Return the (x, y) coordinate for the center point of the cell that contains the specified text.  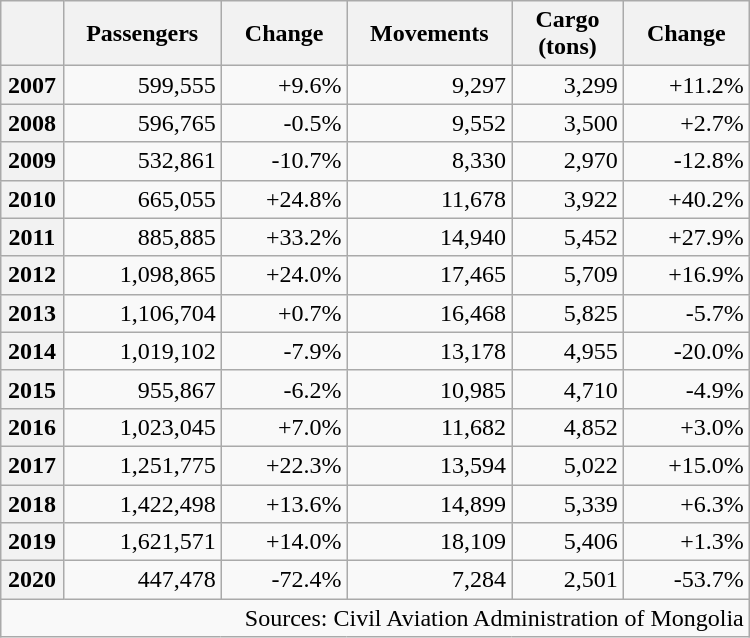
+27.9% (686, 237)
14,899 (430, 503)
2015 (32, 389)
1,023,045 (142, 427)
9,297 (430, 85)
2011 (32, 237)
-10.7% (284, 161)
17,465 (430, 275)
+1.3% (686, 542)
9,552 (430, 123)
11,678 (430, 199)
-4.9% (686, 389)
2019 (32, 542)
3,922 (568, 199)
1,422,498 (142, 503)
5,022 (568, 465)
+2.7% (686, 123)
2008 (32, 123)
+15.0% (686, 465)
14,940 (430, 237)
-6.2% (284, 389)
Passengers (142, 34)
+14.0% (284, 542)
447,478 (142, 580)
+24.0% (284, 275)
13,178 (430, 351)
Movements (430, 34)
2,970 (568, 161)
+13.6% (284, 503)
+9.6% (284, 85)
665,055 (142, 199)
596,765 (142, 123)
2020 (32, 580)
11,682 (430, 427)
2014 (32, 351)
599,555 (142, 85)
3,500 (568, 123)
+0.7% (284, 313)
-20.0% (686, 351)
18,109 (430, 542)
4,955 (568, 351)
-7.9% (284, 351)
4,710 (568, 389)
1,106,704 (142, 313)
1,098,865 (142, 275)
5,339 (568, 503)
1,019,102 (142, 351)
1,621,571 (142, 542)
13,594 (430, 465)
10,985 (430, 389)
5,825 (568, 313)
2010 (32, 199)
-72.4% (284, 580)
1,251,775 (142, 465)
+3.0% (686, 427)
-5.7% (686, 313)
3,299 (568, 85)
2017 (32, 465)
+6.3% (686, 503)
-12.8% (686, 161)
+33.2% (284, 237)
Sources: Civil Aviation Administration of Mongolia (375, 618)
+7.0% (284, 427)
Cargo(tons) (568, 34)
+16.9% (686, 275)
5,709 (568, 275)
2012 (32, 275)
7,284 (430, 580)
2007 (32, 85)
885,885 (142, 237)
955,867 (142, 389)
2,501 (568, 580)
532,861 (142, 161)
8,330 (430, 161)
16,468 (430, 313)
-0.5% (284, 123)
+24.8% (284, 199)
+22.3% (284, 465)
+40.2% (686, 199)
2013 (32, 313)
2018 (32, 503)
+11.2% (686, 85)
5,406 (568, 542)
2016 (32, 427)
4,852 (568, 427)
5,452 (568, 237)
-53.7% (686, 580)
2009 (32, 161)
